Output the [X, Y] coordinate of the center of the cell containing the given text.  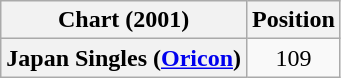
109 [294, 58]
Japan Singles (Oricon) [124, 58]
Chart (2001) [124, 20]
Position [294, 20]
